Extract the [x, y] coordinate from the center of the cell holding the provided text.  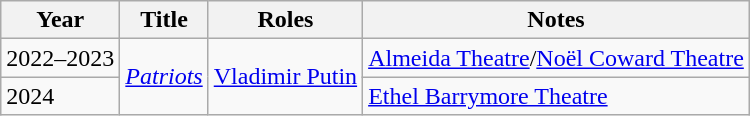
Patriots [164, 77]
Ethel Barrymore Theatre [556, 96]
Year [60, 20]
Vladimir Putin [285, 77]
Title [164, 20]
Notes [556, 20]
2024 [60, 96]
Almeida Theatre/Noël Coward Theatre [556, 58]
Roles [285, 20]
2022–2023 [60, 58]
